Determine the [X, Y] coordinate at the center of the cell enclosing the given text.  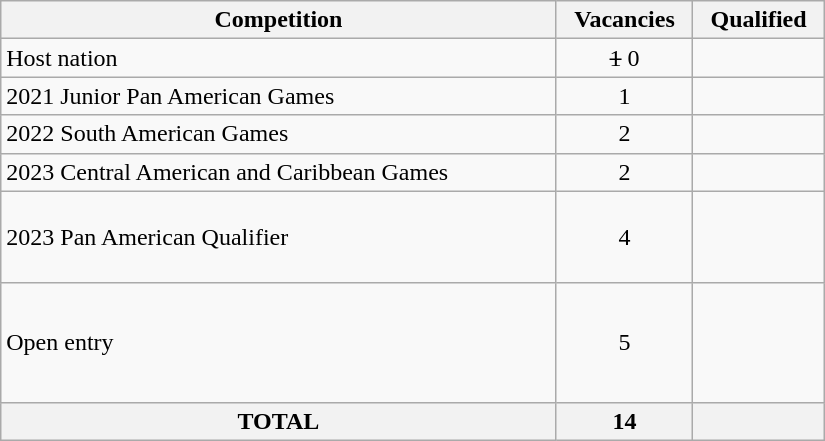
Competition [278, 20]
1 0 [624, 58]
2021 Junior Pan American Games [278, 96]
Open entry [278, 342]
5 [624, 342]
Host nation [278, 58]
TOTAL [278, 421]
Qualified [758, 20]
4 [624, 237]
Vacancies [624, 20]
2022 South American Games [278, 134]
1 [624, 96]
2023 Pan American Qualifier [278, 237]
2023 Central American and Caribbean Games [278, 172]
14 [624, 421]
